Identify which cell holds the provided text, then report its (X, Y) central coordinate. 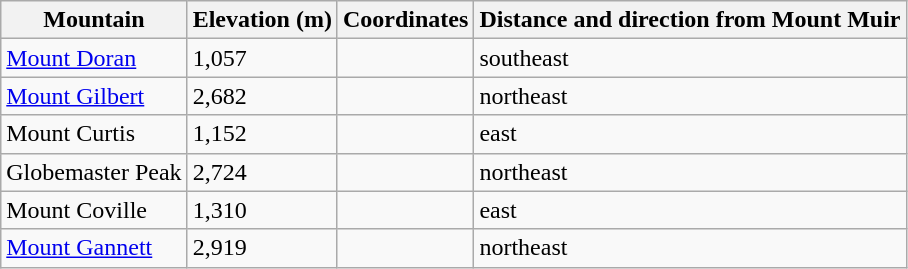
Mount Gilbert (94, 96)
1,152 (262, 134)
1,310 (262, 210)
Mount Doran (94, 58)
2,682 (262, 96)
Coordinates (405, 20)
Elevation (m) (262, 20)
southeast (690, 58)
2,724 (262, 172)
Distance and direction from Mount Muir (690, 20)
Mount Gannett (94, 248)
Mount Coville (94, 210)
1,057 (262, 58)
2,919 (262, 248)
Mount Curtis (94, 134)
Globemaster Peak (94, 172)
Mountain (94, 20)
